Search for the cell housing the specified text and yield its (X, Y) center coordinate. 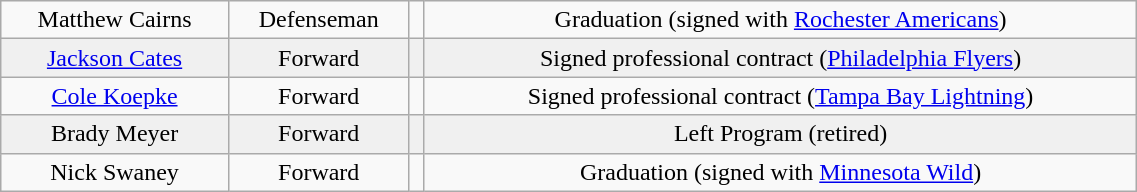
Cole Koepke (115, 96)
Matthew Cairns (115, 20)
Left Program (retired) (780, 134)
Defenseman (318, 20)
Nick Swaney (115, 172)
Graduation (signed with Minnesota Wild) (780, 172)
Jackson Cates (115, 58)
Signed professional contract (Tampa Bay Lightning) (780, 96)
Brady Meyer (115, 134)
Signed professional contract (Philadelphia Flyers) (780, 58)
Graduation (signed with Rochester Americans) (780, 20)
